Find where the given text appears and provide that cell's center as (x, y) coordinate. 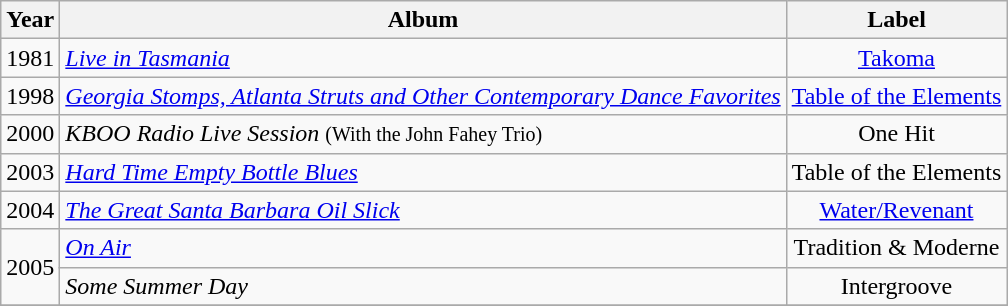
2003 (30, 172)
Year (30, 20)
1998 (30, 96)
2004 (30, 210)
Live in Tasmania (423, 58)
Label (896, 20)
Album (423, 20)
Tradition & Moderne (896, 248)
Water/Revenant (896, 210)
2000 (30, 134)
On Air (423, 248)
Georgia Stomps, Atlanta Struts and Other Contemporary Dance Favorites (423, 96)
Hard Time Empty Bottle Blues (423, 172)
KBOO Radio Live Session (With the John Fahey Trio) (423, 134)
2005 (30, 267)
Takoma (896, 58)
1981 (30, 58)
Intergroove (896, 286)
The Great Santa Barbara Oil Slick (423, 210)
One Hit (896, 134)
Some Summer Day (423, 286)
